For the text-containing cell, return its midpoint in (x, y) coordinate format. 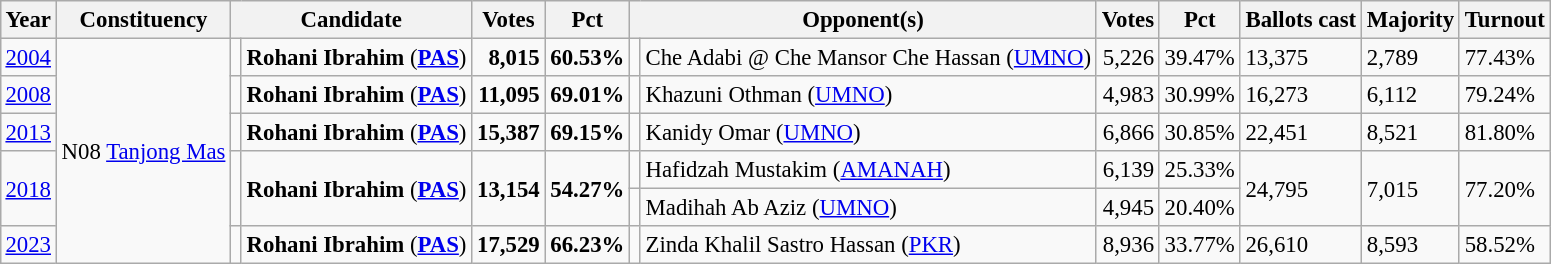
8,936 (1128, 245)
60.53% (588, 57)
7,015 (1410, 188)
15,387 (508, 133)
16,273 (1300, 95)
33.77% (1200, 245)
77.43% (1504, 57)
Madihah Ab Aziz (UMNO) (868, 208)
2023 (28, 245)
Year (28, 20)
25.33% (1200, 170)
54.27% (588, 188)
24,795 (1300, 188)
39.47% (1200, 57)
2004 (28, 57)
20.40% (1200, 208)
2013 (28, 133)
77.20% (1504, 188)
Constituency (143, 20)
30.99% (1200, 95)
4,983 (1128, 95)
69.15% (588, 133)
N08 Tanjong Mas (143, 151)
6,112 (1410, 95)
Majority (1410, 20)
58.52% (1504, 245)
2018 (28, 188)
Ballots cast (1300, 20)
17,529 (508, 245)
13,375 (1300, 57)
5,226 (1128, 57)
79.24% (1504, 95)
8,593 (1410, 245)
Opponent(s) (864, 20)
Hafidzah Mustakim (AMANAH) (868, 170)
26,610 (1300, 245)
11,095 (508, 95)
4,945 (1128, 208)
8,015 (508, 57)
81.80% (1504, 133)
Kanidy Omar (UMNO) (868, 133)
Che Adabi @ Che Mansor Che Hassan (UMNO) (868, 57)
2,789 (1410, 57)
22,451 (1300, 133)
Zinda Khalil Sastro Hassan (PKR) (868, 245)
Turnout (1504, 20)
Khazuni Othman (UMNO) (868, 95)
8,521 (1410, 133)
13,154 (508, 188)
6,139 (1128, 170)
2008 (28, 95)
6,866 (1128, 133)
69.01% (588, 95)
Candidate (352, 20)
66.23% (588, 245)
30.85% (1200, 133)
